Capture the cell that displays the provided text and extract its (X, Y) central coordinate. 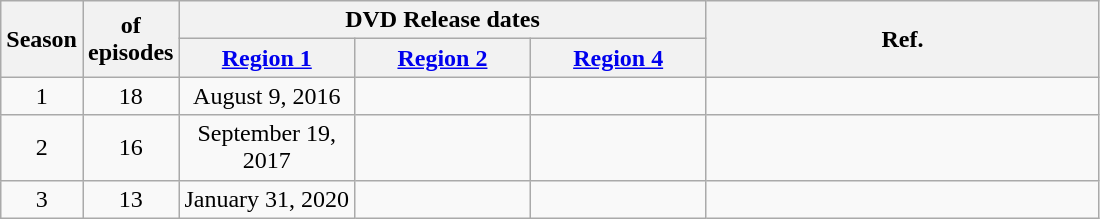
Region 2 (443, 58)
3 (42, 199)
18 (130, 96)
13 (130, 199)
January 31, 2020 (267, 199)
ofepisodes (130, 39)
Ref. (902, 39)
August 9, 2016 (267, 96)
Region 4 (618, 58)
Season (42, 39)
Region 1 (267, 58)
16 (130, 148)
1 (42, 96)
2 (42, 148)
DVD Release dates (442, 20)
September 19, 2017 (267, 148)
